Extract the [x, y] coordinate from the center of the cell holding the provided text.  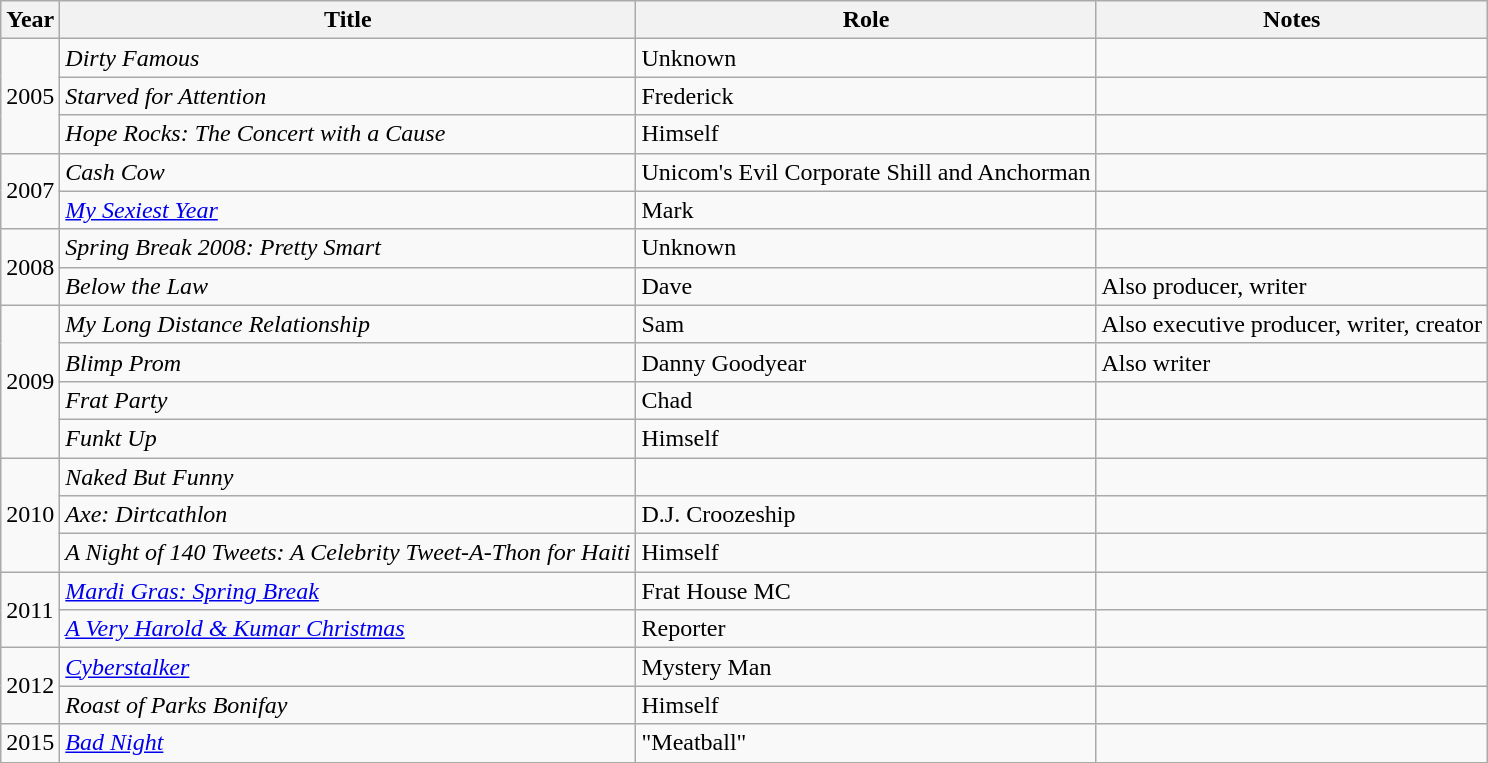
Unicom's Evil Corporate Shill and Anchorman [866, 172]
2015 [30, 743]
Cyberstalker [348, 667]
Axe: Dirtcathlon [348, 515]
Frederick [866, 96]
2010 [30, 515]
Danny Goodyear [866, 362]
Also producer, writer [1292, 286]
Dirty Famous [348, 58]
"Meatball" [866, 743]
Reporter [866, 629]
A Very Harold & Kumar Christmas [348, 629]
D.J. Croozeship [866, 515]
Roast of Parks Bonifay [348, 705]
Chad [866, 400]
Mystery Man [866, 667]
Mark [866, 210]
Notes [1292, 20]
Below the Law [348, 286]
Role [866, 20]
My Long Distance Relationship [348, 324]
Also executive producer, writer, creator [1292, 324]
2009 [30, 381]
Mardi Gras: Spring Break [348, 591]
Frat Party [348, 400]
Frat House MC [866, 591]
Starved for Attention [348, 96]
Year [30, 20]
Bad Night [348, 743]
Also writer [1292, 362]
2007 [30, 191]
Naked But Funny [348, 477]
Sam [866, 324]
Blimp Prom [348, 362]
2005 [30, 96]
My Sexiest Year [348, 210]
Title [348, 20]
Hope Rocks: The Concert with a Cause [348, 134]
A Night of 140 Tweets: A Celebrity Tweet-A-Thon for Haiti [348, 553]
2011 [30, 610]
2012 [30, 686]
Cash Cow [348, 172]
Spring Break 2008: Pretty Smart [348, 248]
Dave [866, 286]
Funkt Up [348, 438]
2008 [30, 267]
